Find where the given text appears and provide that cell's center as [x, y] coordinate. 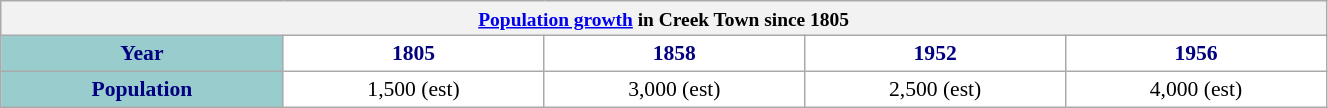
1,500 (est) [414, 90]
2,500 (est) [936, 90]
1805 [414, 54]
1956 [1196, 54]
3,000 (est) [674, 90]
Year [142, 54]
Population growth in Creek Town since 1805 [664, 18]
Population [142, 90]
1952 [936, 54]
1858 [674, 54]
4,000 (est) [1196, 90]
